Scan for the cell matching the given text and deliver its [x, y] coordinate at center. 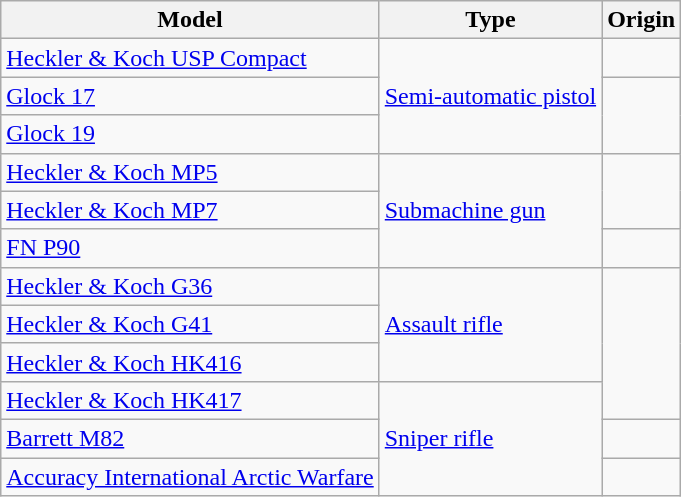
Origin [642, 20]
Heckler & Koch MP7 [190, 210]
Sniper rifle [490, 438]
Model [190, 20]
Glock 17 [190, 96]
Glock 19 [190, 134]
Heckler & Koch G41 [190, 324]
Barrett M82 [190, 438]
Accuracy International Arctic Warfare [190, 477]
Semi-automatic pistol [490, 96]
Heckler & Koch G36 [190, 286]
Assault rifle [490, 324]
Heckler & Koch MP5 [190, 172]
FN P90 [190, 248]
Heckler & Koch USP Compact [190, 58]
Type [490, 20]
Heckler & Koch HK416 [190, 362]
Submachine gun [490, 210]
Heckler & Koch HK417 [190, 400]
